Search for the cell housing the specified text and yield its (X, Y) center coordinate. 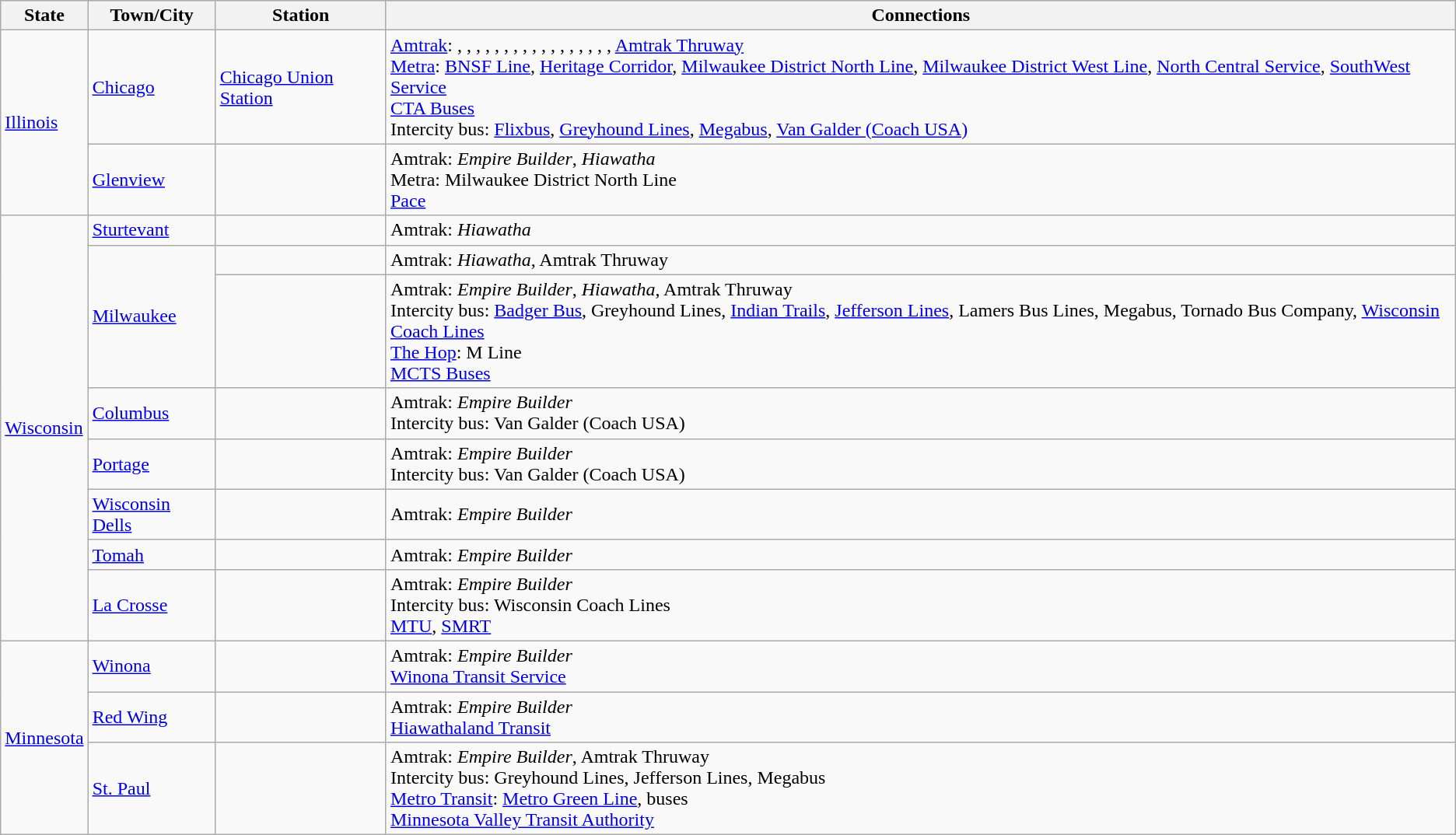
Red Wing (152, 717)
Amtrak: Hiawatha (921, 230)
Station (300, 16)
Columbus (152, 414)
Milwaukee (152, 316)
Amtrak: Hiawatha, Amtrak Thruway (921, 260)
Chicago (152, 87)
State (44, 16)
Amtrak: Empire Builder Hiawathaland Transit (921, 717)
Tomah (152, 554)
Portage (152, 463)
Amtrak: Empire Builder Winona Transit Service (921, 666)
Wisconsin Dells (152, 515)
Illinois (44, 123)
Glenview (152, 180)
Minnesota (44, 737)
Wisconsin (44, 428)
La Crosse (152, 605)
Chicago Union Station (300, 87)
Connections (921, 16)
Winona (152, 666)
Amtrak: Empire Builder, Hiawatha Metra: Milwaukee District North Line Pace (921, 180)
Amtrak: Empire Builder Intercity bus: Wisconsin Coach Lines MTU, SMRT (921, 605)
Sturtevant (152, 230)
Town/City (152, 16)
St. Paul (152, 788)
